Scan for the cell matching the given text and deliver its (x, y) coordinate at center. 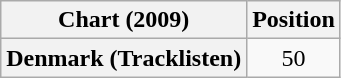
50 (294, 58)
Denmark (Tracklisten) (124, 58)
Chart (2009) (124, 20)
Position (294, 20)
